Pinpoint the cell where the given text exists, returning its (x, y) midpoint coordinate. 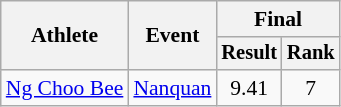
7 (311, 88)
Ng Choo Bee (65, 88)
Nanquan (172, 88)
Result (249, 54)
Event (172, 36)
9.41 (249, 88)
Rank (311, 54)
Athlete (65, 36)
Final (278, 19)
